Capture the cell that displays the provided text and extract its [X, Y] central coordinate. 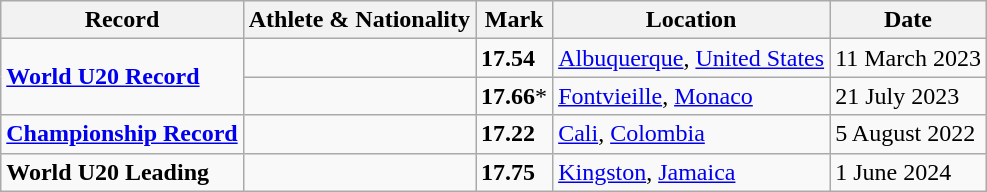
Location [692, 20]
Kingston, Jamaica [692, 172]
Date [908, 20]
World U20 Record [122, 77]
Athlete & Nationality [359, 20]
Championship Record [122, 134]
17.22 [514, 134]
Mark [514, 20]
17.54 [514, 58]
Cali, Colombia [692, 134]
17.75 [514, 172]
Fontvieille, Monaco [692, 96]
Record [122, 20]
World U20 Leading [122, 172]
Albuquerque, United States [692, 58]
17.66* [514, 96]
5 August 2022 [908, 134]
21 July 2023 [908, 96]
1 June 2024 [908, 172]
11 March 2023 [908, 58]
